Return (x, y) of the center of cell containing provided text 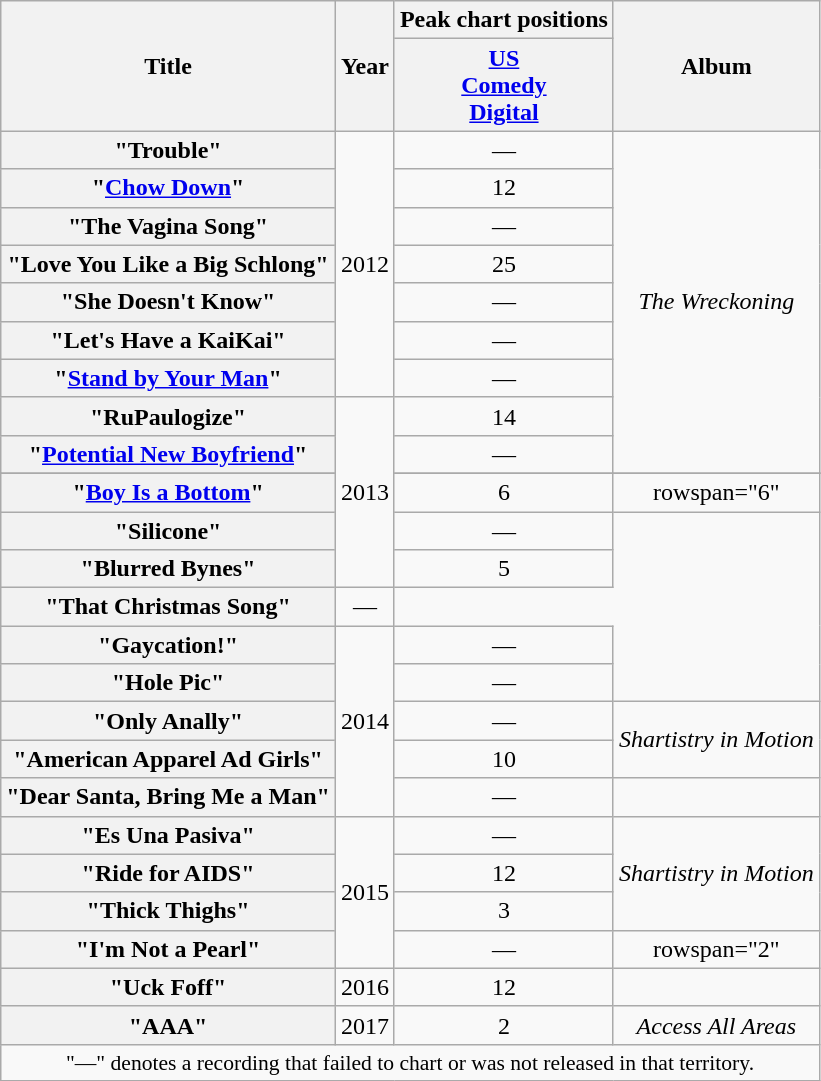
"Thick Thighs" (168, 911)
"Blurred Bynes" (168, 569)
"Gaycation!" (168, 645)
2012 (364, 264)
25 (504, 264)
Year (364, 66)
"Only Anally" (168, 721)
2017 (364, 1025)
"Dear Santa, Bring Me a Man" (168, 797)
2014 (364, 721)
"Silicone" (168, 531)
3 (504, 911)
14 (504, 416)
2016 (364, 987)
"Chow Down" (168, 188)
Title (168, 66)
"Potential New Boyfriend" (168, 454)
Access All Areas (716, 1025)
"Love You Like a Big Schlong" (168, 264)
"That Christmas Song" (168, 607)
2 (504, 1025)
"Boy Is a Bottom" (168, 492)
"Stand by Your Man" (168, 378)
rowspan="2" (716, 949)
"She Doesn't Know" (168, 302)
USComedyDigital (504, 85)
"Let's Have a KaiKai" (168, 340)
"Trouble" (168, 150)
10 (504, 759)
"Ride for AIDS" (168, 873)
Peak chart positions (504, 20)
rowspan="6" (716, 492)
"RuPaulogize" (168, 416)
5 (504, 569)
Album (716, 66)
2015 (364, 892)
6 (504, 492)
"The Vagina Song" (168, 226)
"I'm Not a Pearl" (168, 949)
"—" denotes a recording that failed to chart or was not released in that territory. (410, 1062)
"Uck Foff" (168, 987)
"AAA" (168, 1025)
"American Apparel Ad Girls" (168, 759)
"Es Una Pasiva" (168, 835)
The Wreckoning (716, 302)
2013 (364, 492)
"Hole Pic" (168, 683)
